Detect which cell encompasses the target text, then output its (X, Y) center coordinate. 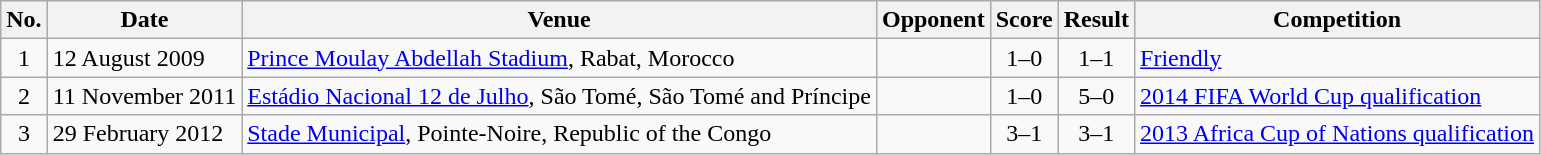
1 (24, 58)
Date (144, 20)
Venue (560, 20)
1–1 (1096, 58)
Prince Moulay Abdellah Stadium, Rabat, Morocco (560, 58)
2014 FIFA World Cup qualification (1338, 96)
Result (1096, 20)
12 August 2009 (144, 58)
3 (24, 134)
Competition (1338, 20)
29 February 2012 (144, 134)
Estádio Nacional 12 de Julho, São Tomé, São Tomé and Príncipe (560, 96)
11 November 2011 (144, 96)
Friendly (1338, 58)
Stade Municipal, Pointe-Noire, Republic of the Congo (560, 134)
5–0 (1096, 96)
Opponent (933, 20)
No. (24, 20)
2 (24, 96)
2013 Africa Cup of Nations qualification (1338, 134)
Score (1024, 20)
